Find where the given text appears and provide that cell's center as [x, y] coordinate. 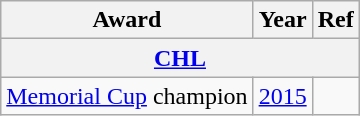
CHL [180, 58]
Award [127, 20]
Ref [336, 20]
2015 [282, 96]
Memorial Cup champion [127, 96]
Year [282, 20]
